Capture the cell that displays the provided text and extract its (x, y) central coordinate. 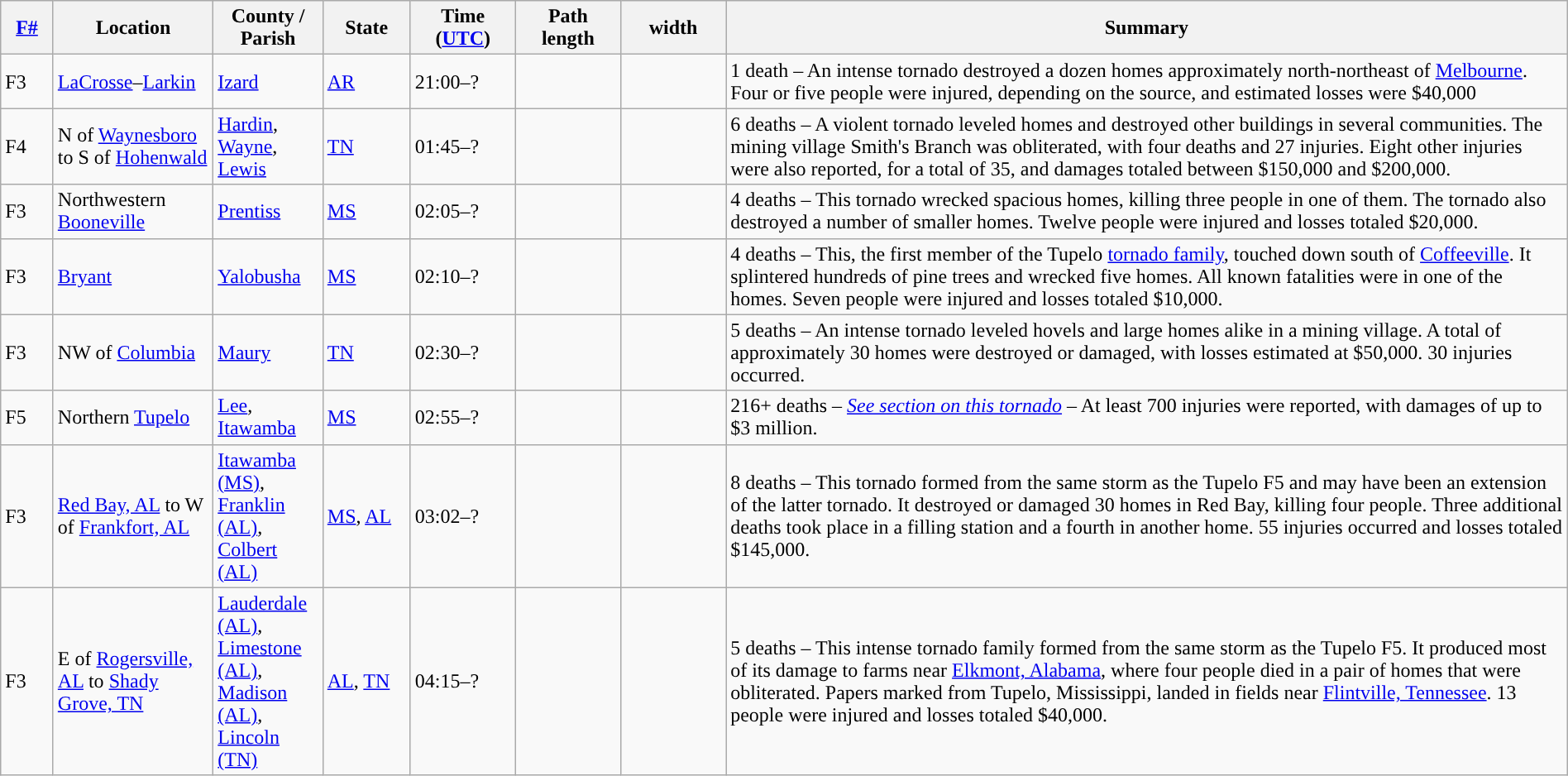
Lee, Itawamba (268, 417)
Lauderdale (AL), Limestone (AL), Madison (AL), Lincoln (TN) (268, 682)
N of Waynesboro to S of Hohenwald (132, 146)
Izard (268, 81)
Location (132, 28)
E of Rogersville, AL to Shady Grove, TN (132, 682)
Bryant (132, 276)
NW of Columbia (132, 352)
Northern Tupelo (132, 417)
02:05–? (463, 212)
04:15–? (463, 682)
Summary (1147, 28)
Path length (567, 28)
02:10–? (463, 276)
02:55–? (463, 417)
F4 (27, 146)
21:00–? (463, 81)
03:02–? (463, 516)
02:30–? (463, 352)
Red Bay, AL to W of Frankfort, AL (132, 516)
Northwestern Booneville (132, 212)
216+ deaths – See section on this tornado – At least 700 injuries were reported, with damages of up to $3 million. (1147, 417)
Time (UTC) (463, 28)
LaCrosse–Larkin (132, 81)
Yalobusha (268, 276)
AL, TN (366, 682)
01:45–? (463, 146)
F# (27, 28)
Maury (268, 352)
State (366, 28)
MS, AL (366, 516)
width (673, 28)
AR (366, 81)
F5 (27, 417)
Itawamba (MS), Franklin (AL), Colbert (AL) (268, 516)
County / Parish (268, 28)
Hardin, Wayne, Lewis (268, 146)
Prentiss (268, 212)
